Pinpoint the cell where the given text exists, returning its [x, y] midpoint coordinate. 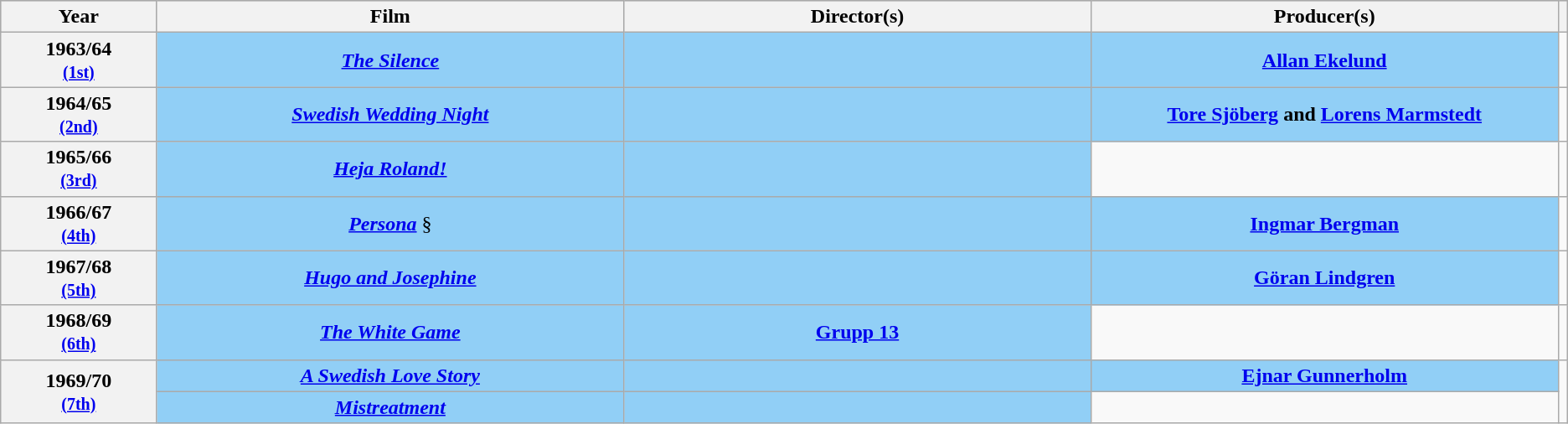
Hugo and Josephine [390, 278]
1966/67(4th) [79, 223]
1967/68(5th) [79, 278]
Ingmar Bergman [1324, 223]
Producer(s) [1324, 17]
1963/64(1st) [79, 60]
Tore Sjöberg and Lorens Marmstedt [1324, 114]
Year [79, 17]
Swedish Wedding Night [390, 114]
Heja Roland! [390, 169]
1969/70(7th) [79, 391]
Göran Lindgren [1324, 278]
Director(s) [858, 17]
1964/65(2nd) [79, 114]
Grupp 13 [858, 332]
Allan Ekelund [1324, 60]
Mistreatment [390, 407]
Persona § [390, 223]
The Silence [390, 60]
1968/69(6th) [79, 332]
A Swedish Love Story [390, 375]
Ejnar Gunnerholm [1324, 375]
1965/66(3rd) [79, 169]
The White Game [390, 332]
Film [390, 17]
